Find where the given text appears and provide that cell's center as [X, Y] coordinate. 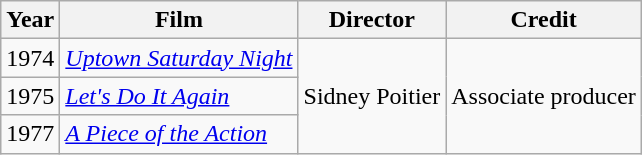
Year [30, 20]
Associate producer [544, 96]
Director [372, 20]
1974 [30, 58]
1977 [30, 134]
Uptown Saturday Night [179, 58]
Let's Do It Again [179, 96]
Credit [544, 20]
Sidney Poitier [372, 96]
Film [179, 20]
A Piece of the Action [179, 134]
1975 [30, 96]
